Pinpoint the cell where the given text exists, returning its (X, Y) midpoint coordinate. 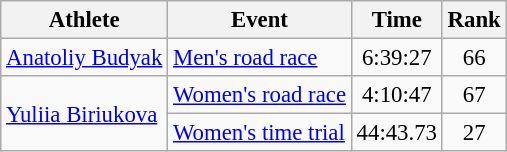
6:39:27 (396, 58)
Time (396, 20)
66 (474, 58)
44:43.73 (396, 133)
67 (474, 95)
Rank (474, 20)
Men's road race (260, 58)
4:10:47 (396, 95)
27 (474, 133)
Anatoliy Budyak (84, 58)
Athlete (84, 20)
Event (260, 20)
Women's time trial (260, 133)
Yuliia Biriukova (84, 114)
Women's road race (260, 95)
